Return the [x, y] coordinate for the center point of the cell that contains the specified text.  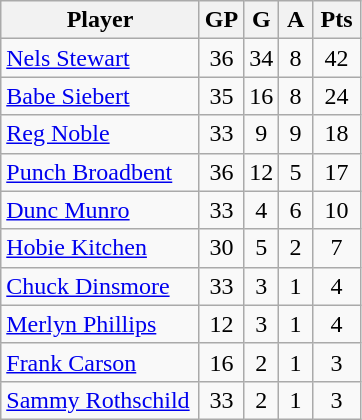
G [262, 20]
Pts [336, 20]
10 [336, 210]
34 [262, 58]
7 [336, 248]
Reg Noble [100, 134]
Nels Stewart [100, 58]
18 [336, 134]
Frank Carson [100, 362]
Merlyn Phillips [100, 324]
6 [296, 210]
Babe Siebert [100, 96]
Sammy Rothschild [100, 400]
Chuck Dinsmore [100, 286]
35 [221, 96]
30 [221, 248]
GP [221, 20]
A [296, 20]
Punch Broadbent [100, 172]
42 [336, 58]
Hobie Kitchen [100, 248]
24 [336, 96]
17 [336, 172]
Player [100, 20]
Dunc Munro [100, 210]
